Locate the cell with the specified text and output its [x, y] center coordinate. 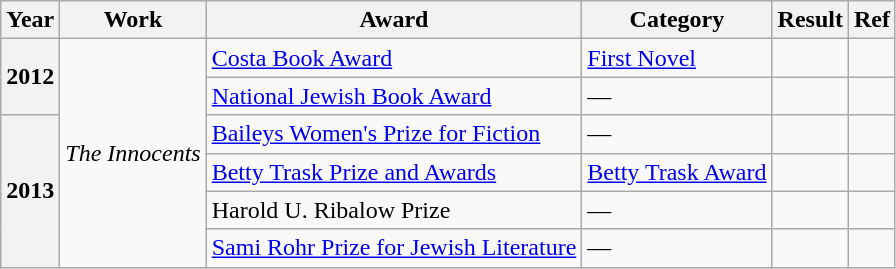
Year [30, 20]
Work [133, 20]
Costa Book Award [394, 58]
Result [810, 20]
Award [394, 20]
The Innocents [133, 153]
Betty Trask Award [677, 172]
2013 [30, 191]
National Jewish Book Award [394, 96]
Baileys Women's Prize for Fiction [394, 134]
Category [677, 20]
First Novel [677, 58]
Harold U. Ribalow Prize [394, 210]
Sami Rohr Prize for Jewish Literature [394, 248]
2012 [30, 77]
Betty Trask Prize and Awards [394, 172]
Ref [872, 20]
